For the text-containing cell, return its midpoint in [X, Y] coordinate format. 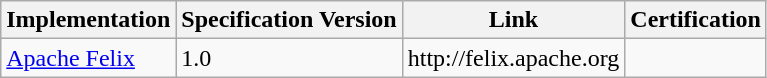
http://felix.apache.org [514, 58]
Link [514, 20]
Specification Version [289, 20]
1.0 [289, 58]
Implementation [88, 20]
Certification [696, 20]
Apache Felix [88, 58]
